Identify which cell holds the provided text, then report its [x, y] central coordinate. 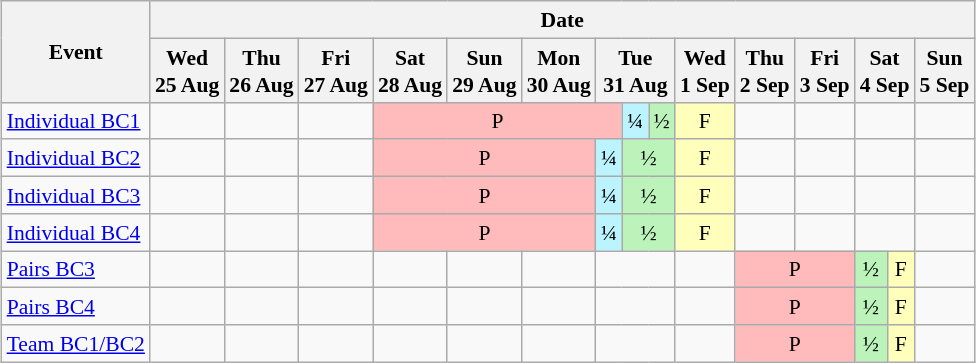
Date [562, 20]
Fri3 Sep [825, 70]
Sat28 Aug [410, 70]
Individual BC1 [76, 120]
Sun5 Sep [944, 70]
Pairs BC4 [76, 306]
Sat4 Sep [885, 70]
Individual BC2 [76, 158]
Mon30 Aug [559, 70]
Thu26 Aug [261, 70]
Event [76, 52]
Tue31 Aug [636, 70]
Individual BC4 [76, 232]
Pairs BC3 [76, 268]
Sun29 Aug [484, 70]
Wed25 Aug [187, 70]
Thu2 Sep [765, 70]
Wed1 Sep [705, 70]
Team BC1/BC2 [76, 344]
Fri27 Aug [336, 70]
Individual BC3 [76, 194]
